Locate the cell with the specified text and output its (X, Y) center coordinate. 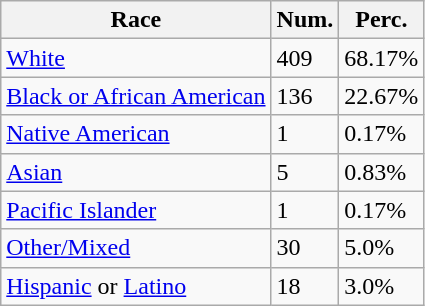
5.0% (382, 248)
18 (305, 286)
Pacific Islander (136, 210)
Native American (136, 134)
5 (305, 172)
3.0% (382, 286)
Num. (305, 20)
0.83% (382, 172)
136 (305, 96)
Other/Mixed (136, 248)
White (136, 58)
Perc. (382, 20)
Black or African American (136, 96)
Hispanic or Latino (136, 286)
68.17% (382, 58)
409 (305, 58)
30 (305, 248)
22.67% (382, 96)
Asian (136, 172)
Race (136, 20)
